Extract the (x, y) coordinate from the center of the cell holding the provided text.  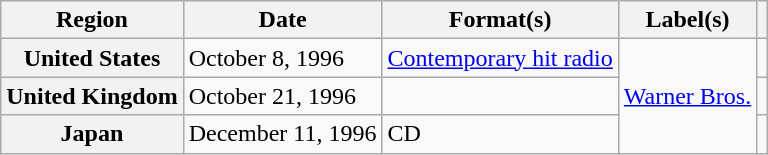
Label(s) (687, 20)
Warner Bros. (687, 96)
United Kingdom (92, 96)
Format(s) (500, 20)
Region (92, 20)
United States (92, 58)
Japan (92, 134)
Date (282, 20)
December 11, 1996 (282, 134)
October 21, 1996 (282, 96)
CD (500, 134)
Contemporary hit radio (500, 58)
October 8, 1996 (282, 58)
